Extract the [x, y] coordinate from the center of the cell holding the provided text.  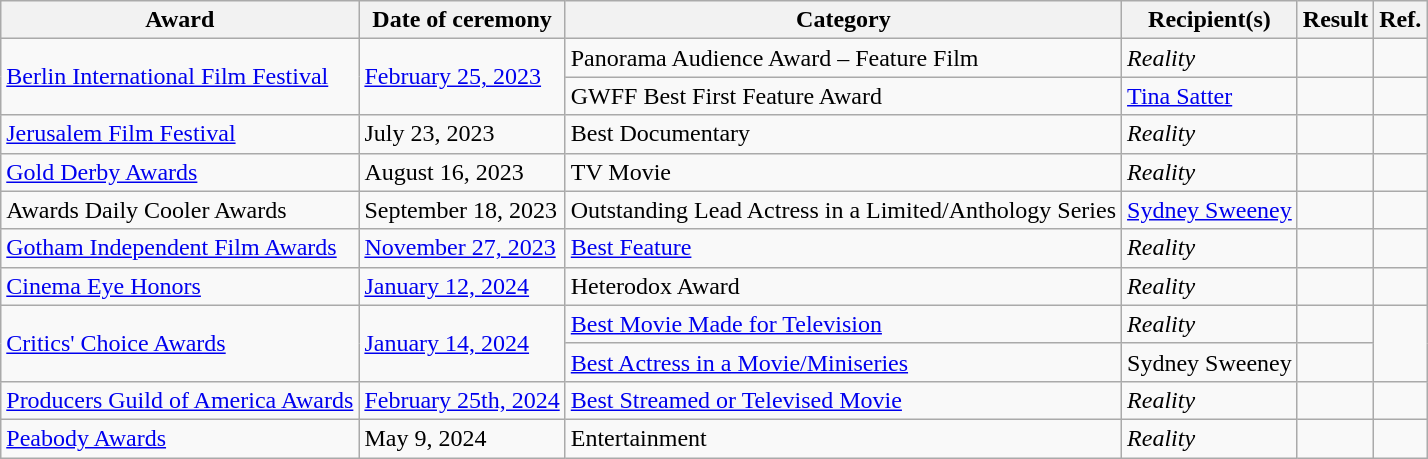
September 18, 2023 [462, 210]
Gotham Independent Film Awards [180, 248]
Date of ceremony [462, 20]
May 9, 2024 [462, 438]
Best Movie Made for Television [843, 324]
January 14, 2024 [462, 343]
Heterodox Award [843, 286]
GWFF Best First Feature Award [843, 96]
Tina Satter [1210, 96]
Producers Guild of America Awards [180, 400]
Outstanding Lead Actress in a Limited/Anthology Series [843, 210]
Award [180, 20]
February 25th, 2024 [462, 400]
Peabody Awards [180, 438]
Cinema Eye Honors [180, 286]
Category [843, 20]
February 25, 2023 [462, 77]
July 23, 2023 [462, 134]
Best Feature [843, 248]
Result [1335, 20]
Best Documentary [843, 134]
Berlin International Film Festival [180, 77]
Best Actress in a Movie/Miniseries [843, 362]
Best Streamed or Televised Movie [843, 400]
Panorama Audience Award – Feature Film [843, 58]
Entertainment [843, 438]
August 16, 2023 [462, 172]
January 12, 2024 [462, 286]
Awards Daily Cooler Awards [180, 210]
November 27, 2023 [462, 248]
TV Movie [843, 172]
Critics' Choice Awards [180, 343]
Gold Derby Awards [180, 172]
Recipient(s) [1210, 20]
Jerusalem Film Festival [180, 134]
Ref. [1400, 20]
